Pinpoint the cell where the given text exists, returning its (x, y) midpoint coordinate. 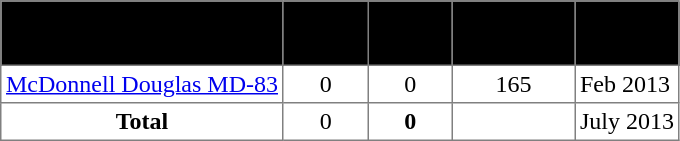
165 (513, 84)
Total (142, 122)
In Service (326, 33)
Passengers (513, 33)
Orders (410, 33)
Feb 2013 (628, 84)
July 2013 (628, 122)
Aircraft (142, 33)
McDonnell Douglas MD-83 (142, 84)
Notes (628, 33)
